Extract the [x, y] coordinate from the center of the cell holding the provided text.  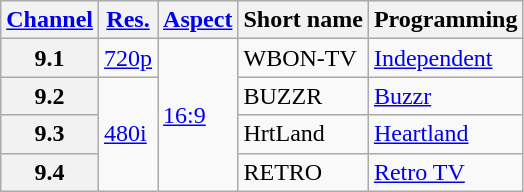
BUZZR [303, 96]
9.4 [50, 172]
Programming [446, 20]
Res. [128, 20]
9.3 [50, 134]
Retro TV [446, 172]
RETRO [303, 172]
Buzzr [446, 96]
720p [128, 58]
Channel [50, 20]
WBON-TV [303, 58]
Heartland [446, 134]
480i [128, 134]
Independent [446, 58]
9.2 [50, 96]
Short name [303, 20]
HrtLand [303, 134]
16:9 [198, 115]
Aspect [198, 20]
9.1 [50, 58]
